Determine the [x, y] coordinate at the center of the cell enclosing the given text.  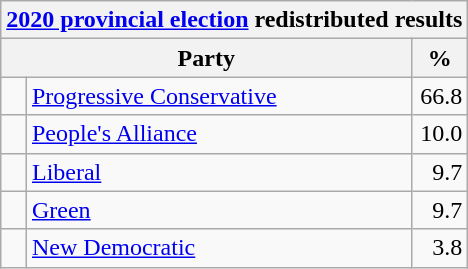
% [440, 58]
People's Alliance [218, 134]
New Democratic [218, 248]
2020 provincial election redistributed results [234, 20]
Liberal [218, 172]
3.8 [440, 248]
66.8 [440, 96]
Green [218, 210]
10.0 [440, 134]
Party [206, 58]
Progressive Conservative [218, 96]
